Return [x, y] of the center of cell containing provided text 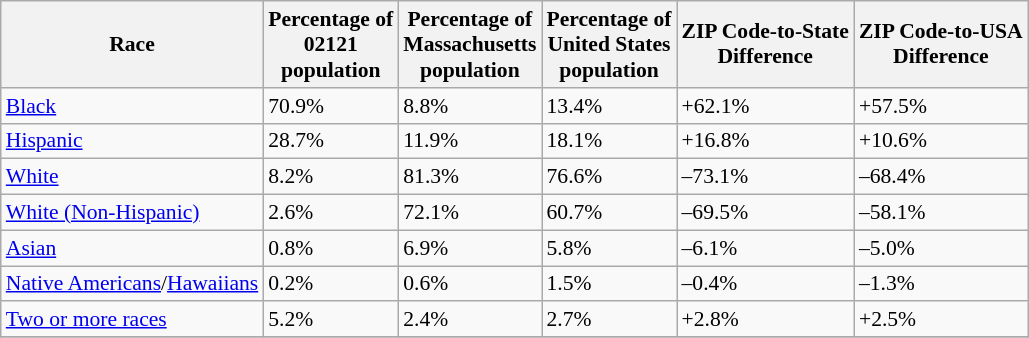
5.2% [330, 320]
–0.4% [764, 284]
–5.0% [941, 248]
Native Americans/Hawaiians [132, 284]
ZIP Code-to-USADifference [941, 44]
0.6% [470, 284]
Percentage ofUnited Statespopulation [610, 44]
0.2% [330, 284]
28.7% [330, 141]
+2.8% [764, 320]
+2.5% [941, 320]
–1.3% [941, 284]
White [132, 177]
81.3% [470, 177]
–73.1% [764, 177]
–69.5% [764, 213]
–58.1% [941, 213]
2.4% [470, 320]
18.1% [610, 141]
0.8% [330, 248]
ZIP Code-to-StateDifference [764, 44]
8.2% [330, 177]
Hispanic [132, 141]
11.9% [470, 141]
76.6% [610, 177]
+10.6% [941, 141]
2.7% [610, 320]
Two or more races [132, 320]
72.1% [470, 213]
+57.5% [941, 106]
+62.1% [764, 106]
Percentage ofMassachusettspopulation [470, 44]
Black [132, 106]
13.4% [610, 106]
+16.8% [764, 141]
–68.4% [941, 177]
Race [132, 44]
8.8% [470, 106]
6.9% [470, 248]
2.6% [330, 213]
1.5% [610, 284]
5.8% [610, 248]
Asian [132, 248]
70.9% [330, 106]
Percentage of 02121population [330, 44]
White (Non-Hispanic) [132, 213]
–6.1% [764, 248]
60.7% [610, 213]
